Capture the cell that displays the provided text and extract its [x, y] central coordinate. 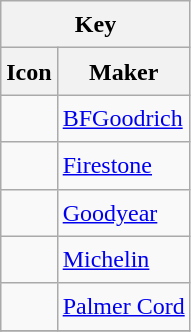
Key [96, 24]
Firestone [124, 166]
BFGoodrich [124, 118]
Michelin [124, 260]
Palmer Cord [124, 306]
Icon [29, 72]
Maker [124, 72]
Goodyear [124, 212]
